Scan for the cell matching the given text and deliver its (X, Y) coordinate at center. 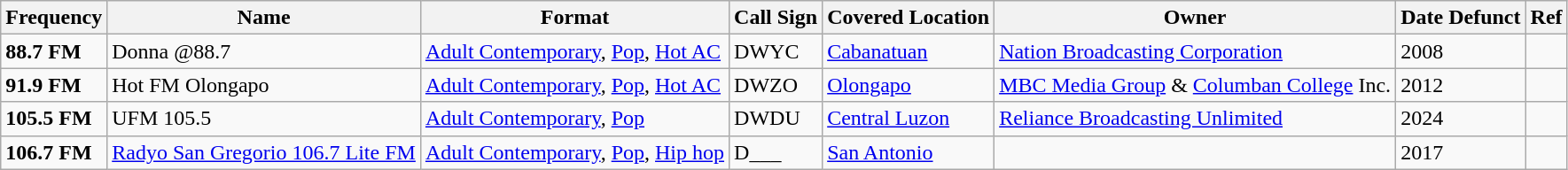
Covered Location (909, 18)
Owner (1195, 18)
DWYC (776, 51)
Central Luzon (909, 119)
Call Sign (776, 18)
Radyo San Gregorio 106.7 Lite FM (264, 152)
Name (264, 18)
Donna @88.7 (264, 51)
Adult Contemporary, Pop (574, 119)
Format (574, 18)
Hot FM Olongapo (264, 85)
Adult Contemporary, Pop, Hip hop (574, 152)
Frequency (54, 18)
2017 (1461, 152)
D___ (776, 152)
2008 (1461, 51)
DWZO (776, 85)
UFM 105.5 (264, 119)
San Antonio (909, 152)
Date Defunct (1461, 18)
88.7 FM (54, 51)
106.7 FM (54, 152)
2012 (1461, 85)
91.9 FM (54, 85)
2024 (1461, 119)
Cabanatuan (909, 51)
DWDU (776, 119)
Reliance Broadcasting Unlimited (1195, 119)
Ref (1546, 18)
Nation Broadcasting Corporation (1195, 51)
Olongapo (909, 85)
MBC Media Group & Columban College Inc. (1195, 85)
105.5 FM (54, 119)
